Determine the [X, Y] coordinate at the center of the cell enclosing the given text.  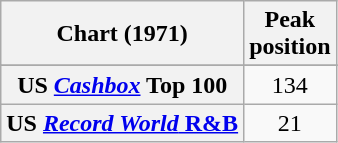
134 [290, 85]
US Record World R&B [122, 123]
Chart (1971) [122, 34]
Peakposition [290, 34]
21 [290, 123]
US Cashbox Top 100 [122, 85]
